Pinpoint the cell where the given text exists, returning its [X, Y] midpoint coordinate. 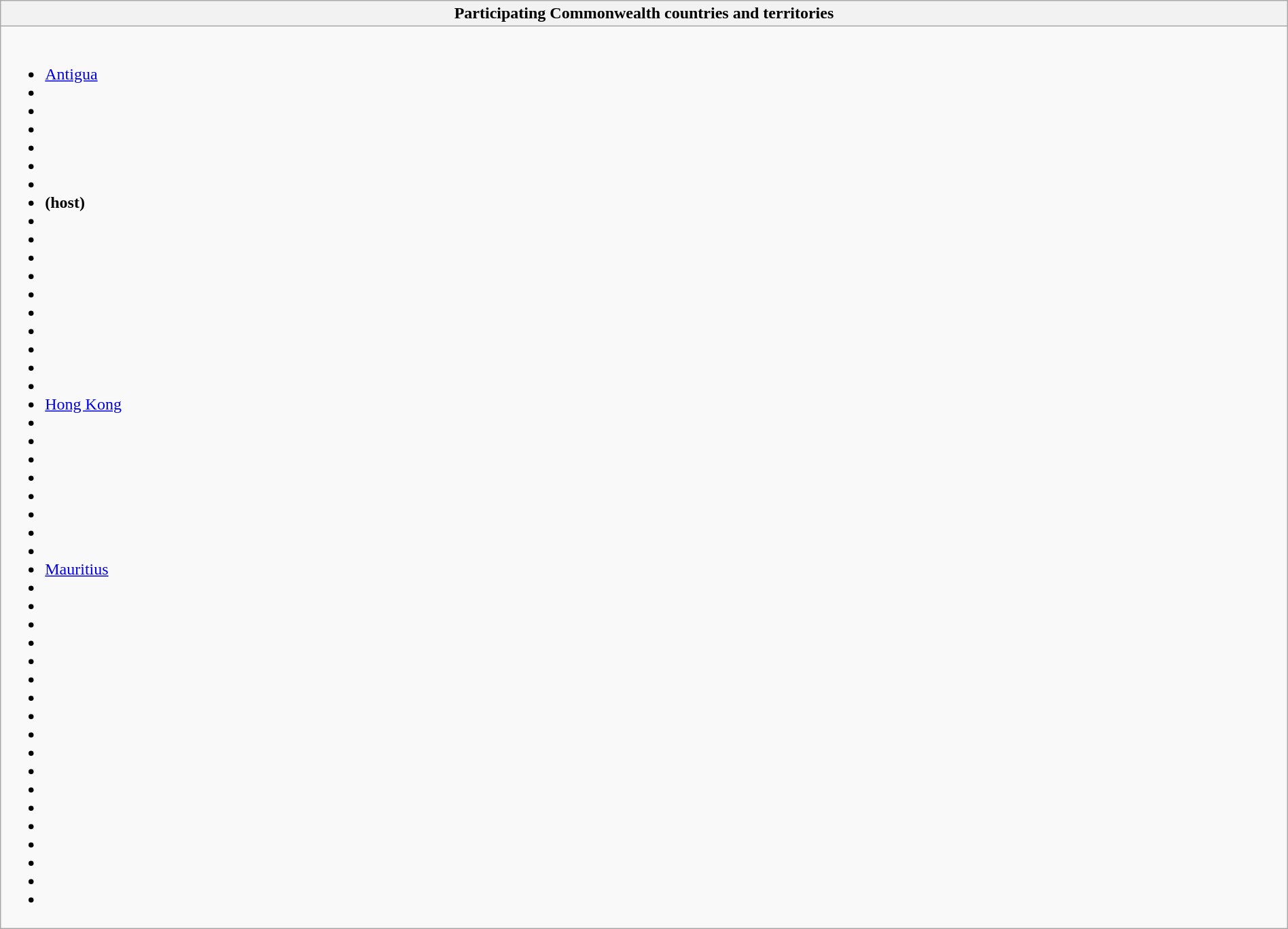
Participating Commonwealth countries and territories [644, 14]
Antigua (host) Hong Kong Mauritius [644, 477]
